Determine the [X, Y] coordinate at the center of the cell enclosing the given text.  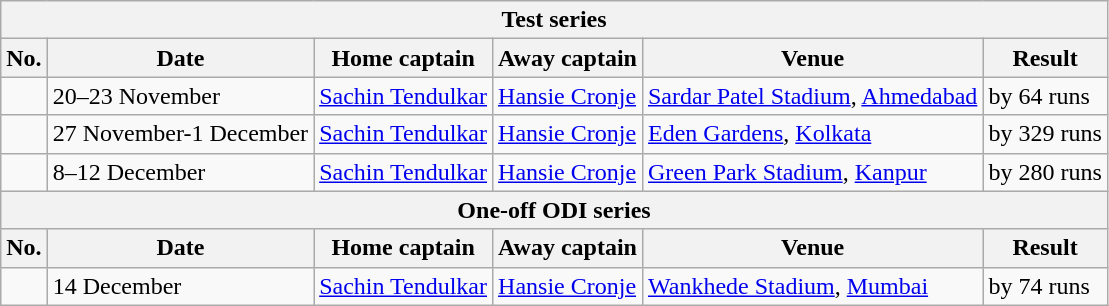
by 329 runs [1045, 134]
14 December [180, 286]
20–23 November [180, 96]
by 64 runs [1045, 96]
Test series [554, 20]
by 280 runs [1045, 172]
One-off ODI series [554, 210]
Green Park Stadium, Kanpur [812, 172]
27 November-1 December [180, 134]
Sardar Patel Stadium, Ahmedabad [812, 96]
Wankhede Stadium, Mumbai [812, 286]
by 74 runs [1045, 286]
8–12 December [180, 172]
Eden Gardens, Kolkata [812, 134]
